Return the (X, Y) coordinate for the center point of the cell that contains the specified text.  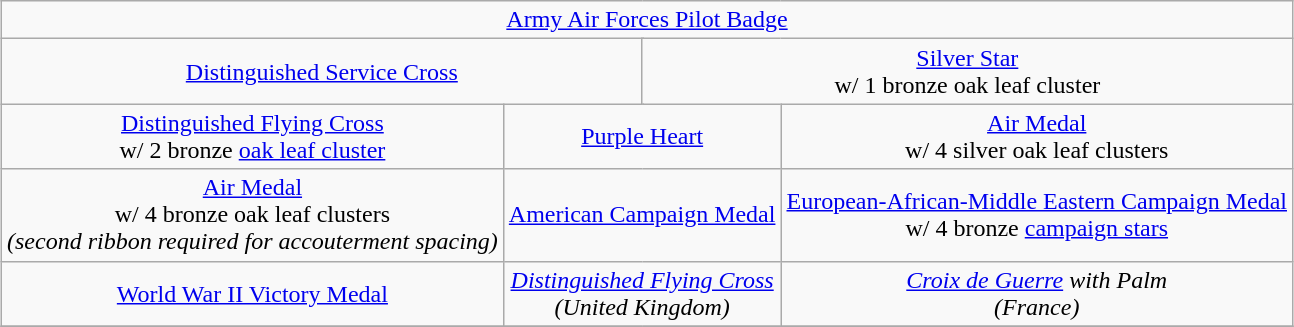
Air Medalw/ 4 silver oak leaf clusters (1037, 136)
Purple Heart (642, 136)
American Campaign Medal (642, 215)
Distinguished Flying Cross(United Kingdom) (642, 294)
Distinguished Flying Crossw/ 2 bronze oak leaf cluster (252, 136)
Silver Starw/ 1 bronze oak leaf cluster (967, 72)
Air Medalw/ 4 bronze oak leaf clusters(second ribbon required for accouterment spacing) (252, 215)
Distinguished Service Cross (322, 72)
Army Air Forces Pilot Badge (646, 20)
European-African-Middle Eastern Campaign Medalw/ 4 bronze campaign stars (1037, 215)
Croix de Guerre with Palm(France) (1037, 294)
World War II Victory Medal (252, 294)
